Return the (x, y) coordinate for the center point of the cell that contains the specified text.  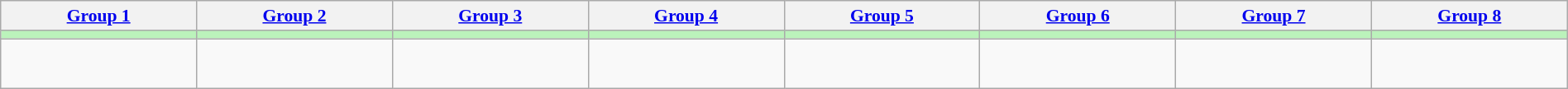
Group 3 (490, 16)
Group 8 (1469, 16)
Group 6 (1078, 16)
Group 1 (99, 16)
Group 4 (686, 16)
Group 5 (882, 16)
Group 2 (294, 16)
Group 7 (1274, 16)
